Return the [x, y] coordinate for the center point of the cell that contains the specified text.  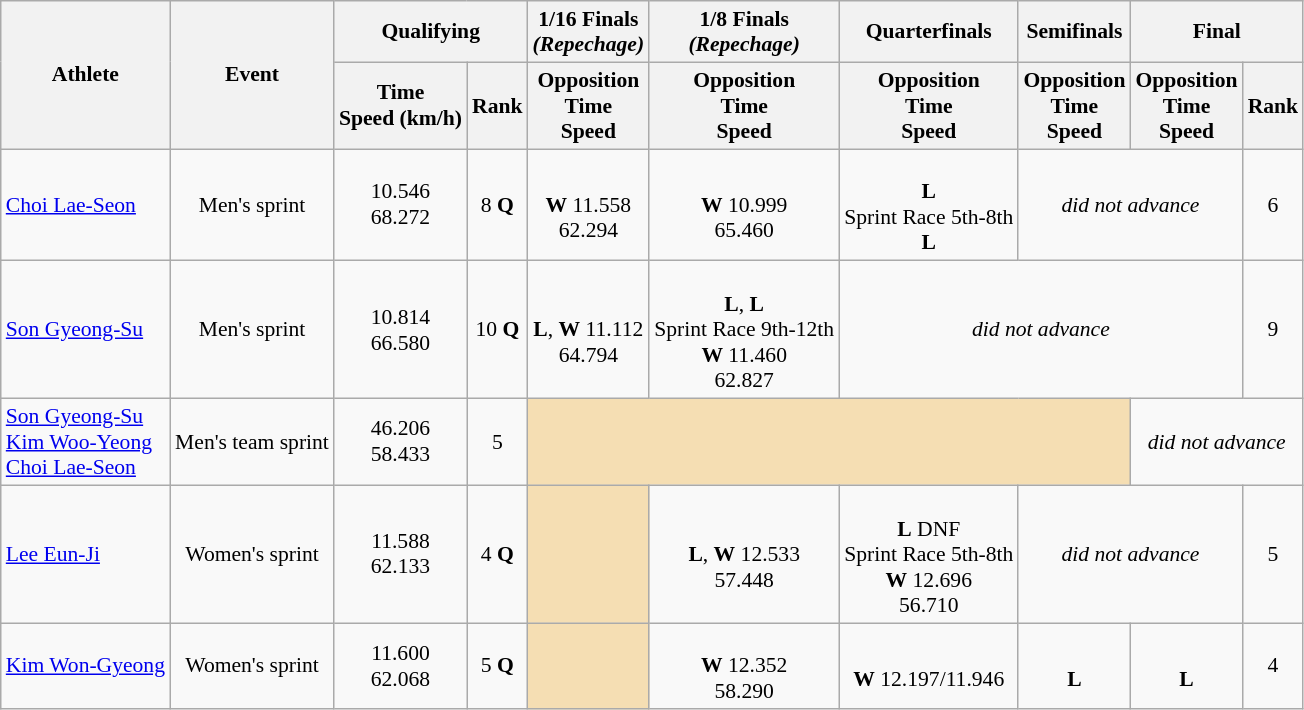
Kim Won-Gyeong [86, 666]
11.60062.068 [400, 666]
Lee Eun-Ji [86, 554]
1/16 Finals(Repechage) [589, 32]
1/8 Finals(Repechage) [744, 32]
9 [1274, 330]
6 [1274, 205]
W 10.999 65.460 [744, 205]
10 Q [498, 330]
L, W 11.112 64.794 [589, 330]
4 [1274, 666]
10.54668.272 [400, 205]
L, W 12.533 57.448 [744, 554]
W 12.197/11.946 [928, 666]
L, LSprint Race 9th-12thW 11.460 62.827 [744, 330]
W 11.558 62.294 [589, 205]
Qualifying [431, 32]
Final [1216, 32]
L DNF Sprint Race 5th-8th W 12.696 56.710 [928, 554]
10.81466.580 [400, 330]
46.20658.433 [400, 442]
5 Q [498, 666]
4 Q [498, 554]
Son Gyeong-Su Kim Woo-Yeong Choi Lae-Seon [86, 442]
Men's team sprint [252, 442]
8 Q [498, 205]
Semifinals [1074, 32]
W 12.352 58.290 [744, 666]
Son Gyeong-Su [86, 330]
Athlete [86, 75]
11.58862.133 [400, 554]
LSprint Race 5th-8thL [928, 205]
Event [252, 75]
Choi Lae-Seon [86, 205]
Quarterfinals [928, 32]
TimeSpeed (km/h) [400, 106]
